Detect which cell encompasses the target text, then output its (x, y) center coordinate. 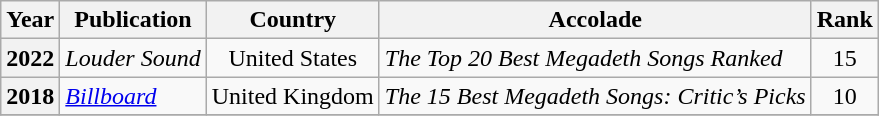
Country (292, 20)
2018 (30, 96)
10 (844, 96)
Year (30, 20)
Accolade (595, 20)
Billboard (133, 96)
The 15 Best Megadeth Songs: Critic’s Picks (595, 96)
Publication (133, 20)
The Top 20 Best Megadeth Songs Ranked (595, 58)
Louder Sound (133, 58)
Rank (844, 20)
2022 (30, 58)
United States (292, 58)
15 (844, 58)
United Kingdom (292, 96)
